Detect which cell encompasses the target text, then output its (X, Y) center coordinate. 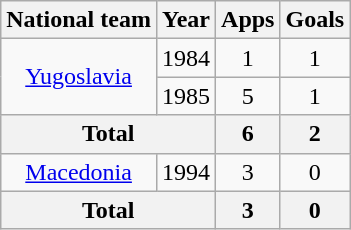
6 (248, 134)
Goals (315, 20)
Apps (248, 20)
Yugoslavia (79, 77)
Macedonia (79, 172)
National team (79, 20)
2 (315, 134)
1984 (186, 58)
1985 (186, 96)
5 (248, 96)
1994 (186, 172)
Year (186, 20)
